Scan for the cell matching the given text and deliver its [X, Y] coordinate at center. 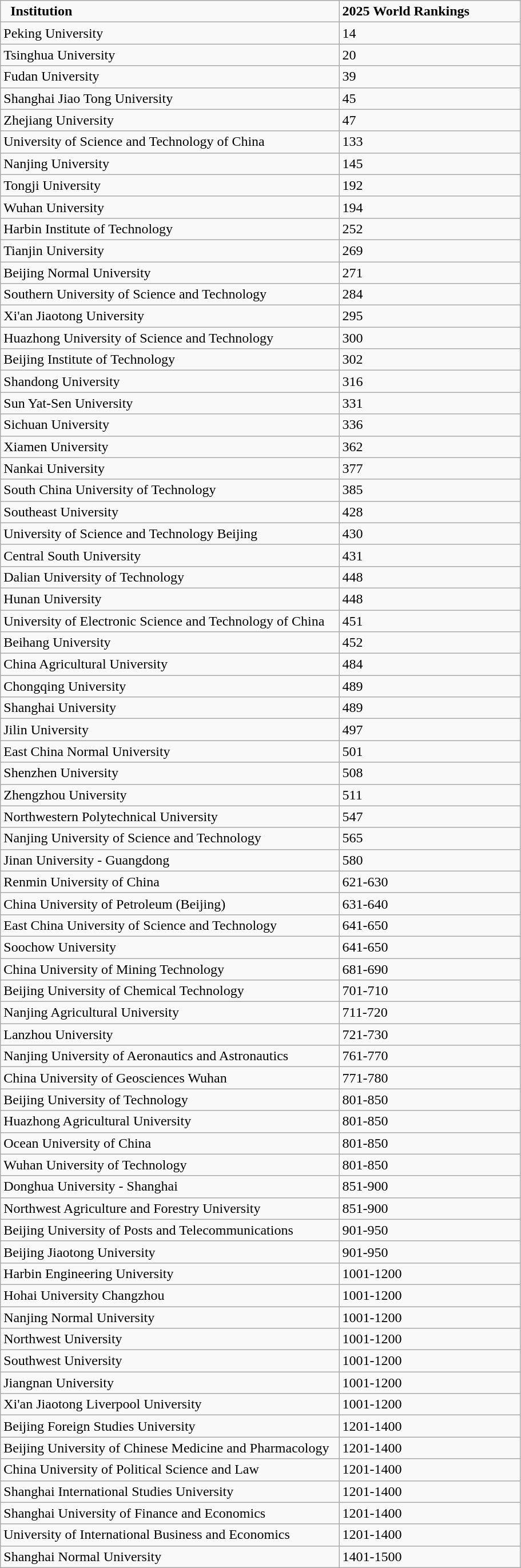
Ocean University of China [170, 1143]
Peking University [170, 33]
547 [430, 817]
Harbin Institute of Technology [170, 229]
Chongqing University [170, 686]
302 [430, 360]
Dalian University of Technology [170, 577]
377 [430, 468]
China University of Political Science and Law [170, 1470]
145 [430, 164]
Fudan University [170, 77]
University of Science and Technology of China [170, 142]
428 [430, 512]
Sichuan University [170, 425]
45 [430, 98]
Beijing Normal University [170, 273]
University of Electronic Science and Technology of China [170, 620]
47 [430, 120]
721-730 [430, 1034]
Southwest University [170, 1361]
Harbin Engineering University [170, 1273]
Nankai University [170, 468]
508 [430, 773]
Nanjing Agricultural University [170, 1013]
Tsinghua University [170, 55]
China University of Petroleum (Beijing) [170, 904]
711-720 [430, 1013]
Beijing Foreign Studies University [170, 1426]
Northwest Agriculture and Forestry University [170, 1208]
Shandong University [170, 381]
761-770 [430, 1056]
14 [430, 33]
20 [430, 55]
China University of Geosciences Wuhan [170, 1078]
Beijing Institute of Technology [170, 360]
Hohai University Changzhou [170, 1295]
Beijing University of Posts and Telecommunications [170, 1230]
Nanjing University of Aeronautics and Astronautics [170, 1056]
Southern University of Science and Technology [170, 295]
194 [430, 207]
385 [430, 490]
Lanzhou University [170, 1034]
295 [430, 316]
336 [430, 425]
University of International Business and Economics [170, 1535]
Zhengzhou University [170, 795]
511 [430, 795]
Sun Yat-Sen University [170, 403]
452 [430, 643]
331 [430, 403]
431 [430, 555]
Nanjing University [170, 164]
362 [430, 447]
Renmin University of China [170, 882]
Xi'an Jiaotong University [170, 316]
Tongji University [170, 185]
Beijing University of Technology [170, 1100]
681-690 [430, 969]
Northwest University [170, 1339]
Central South University [170, 555]
Beijing University of Chinese Medicine and Pharmacology [170, 1448]
Shanghai International Studies University [170, 1491]
Zhejiang University [170, 120]
451 [430, 620]
Jilin University [170, 730]
621-630 [430, 882]
580 [430, 860]
Southeast University [170, 512]
771-780 [430, 1078]
284 [430, 295]
39 [430, 77]
Shenzhen University [170, 773]
497 [430, 730]
Northwestern Polytechnical University [170, 817]
Shanghai University [170, 708]
Jinan University - Guangdong [170, 860]
China Agricultural University [170, 664]
Huazhong Agricultural University [170, 1121]
430 [430, 534]
2025 World Rankings [430, 11]
1401-1500 [430, 1557]
252 [430, 229]
192 [430, 185]
Shanghai Jiao Tong University [170, 98]
269 [430, 250]
Beihang University [170, 643]
Huazhong University of Science and Technology [170, 338]
South China University of Technology [170, 490]
484 [430, 664]
Jiangnan University [170, 1383]
Donghua University - Shanghai [170, 1187]
701-710 [430, 991]
Institution [170, 11]
University of Science and Technology Beijing [170, 534]
Xi'an Jiaotong Liverpool University [170, 1404]
631-640 [430, 904]
East China University of Science and Technology [170, 925]
Shanghai Normal University [170, 1557]
565 [430, 838]
271 [430, 273]
316 [430, 381]
501 [430, 751]
133 [430, 142]
Soochow University [170, 947]
China University of Mining Technology [170, 969]
Nanjing University of Science and Technology [170, 838]
Shanghai University of Finance and Economics [170, 1513]
Nanjing Normal University [170, 1317]
Tianjin University [170, 250]
Hunan University [170, 599]
Xiamen University [170, 447]
East China Normal University [170, 751]
Wuhan University [170, 207]
Beijing Jiaotong University [170, 1252]
300 [430, 338]
Wuhan University of Technology [170, 1165]
Beijing University of Chemical Technology [170, 991]
